Extract the [X, Y] coordinate from the center of the cell holding the provided text.  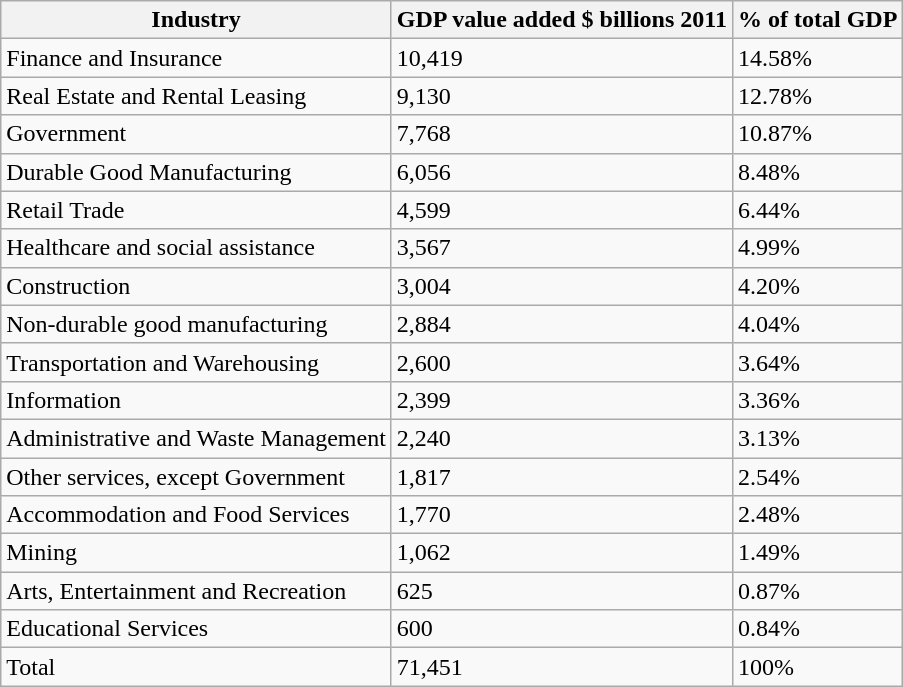
10,419 [562, 58]
0.84% [817, 629]
Arts, Entertainment and Recreation [196, 591]
4.04% [817, 324]
3.64% [817, 362]
10.87% [817, 134]
4.20% [817, 286]
2,600 [562, 362]
71,451 [562, 667]
4,599 [562, 210]
2,240 [562, 438]
2,399 [562, 400]
Transportation and Warehousing [196, 362]
12.78% [817, 96]
1,062 [562, 553]
9,130 [562, 96]
1.49% [817, 553]
6,056 [562, 172]
Non-durable good manufacturing [196, 324]
600 [562, 629]
Administrative and Waste Management [196, 438]
Healthcare and social assistance [196, 248]
1,770 [562, 515]
3,004 [562, 286]
2,884 [562, 324]
4.99% [817, 248]
0.87% [817, 591]
625 [562, 591]
% of total GDP [817, 20]
3.13% [817, 438]
3,567 [562, 248]
2.54% [817, 477]
Real Estate and Rental Leasing [196, 96]
Finance and Insurance [196, 58]
Mining [196, 553]
7,768 [562, 134]
Construction [196, 286]
100% [817, 667]
1,817 [562, 477]
14.58% [817, 58]
Industry [196, 20]
Educational Services [196, 629]
Accommodation and Food Services [196, 515]
Information [196, 400]
Durable Good Manufacturing [196, 172]
Retail Trade [196, 210]
Total [196, 667]
Other services, except Government [196, 477]
Government [196, 134]
GDP value added $ billions 2011 [562, 20]
8.48% [817, 172]
2.48% [817, 515]
6.44% [817, 210]
3.36% [817, 400]
